For the text-containing cell, return its midpoint in [X, Y] coordinate format. 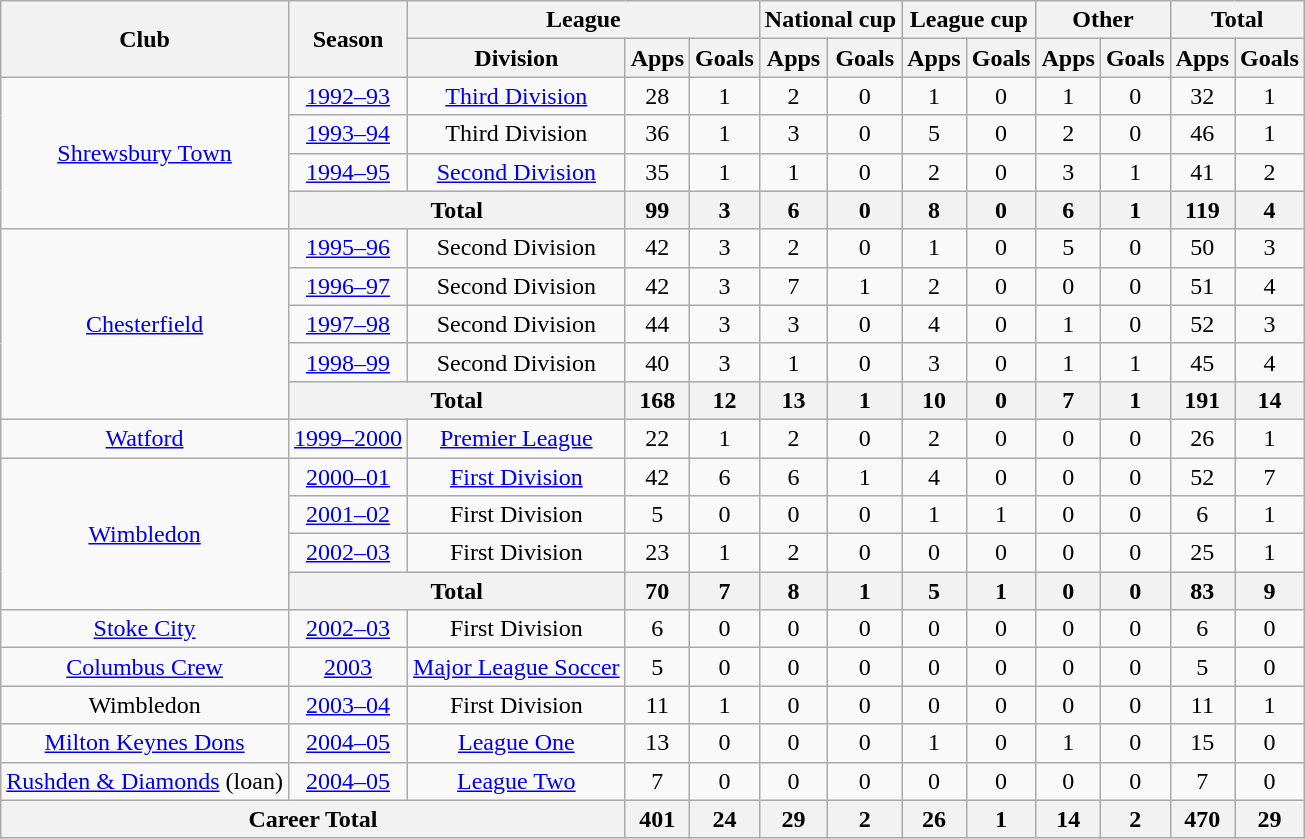
15 [1202, 743]
36 [657, 134]
24 [725, 819]
25 [1202, 553]
Career Total [313, 819]
1993–94 [348, 134]
22 [657, 438]
1992–93 [348, 96]
1996–97 [348, 286]
9 [1270, 591]
2000–01 [348, 477]
League Two [517, 781]
99 [657, 210]
51 [1202, 286]
40 [657, 362]
83 [1202, 591]
Chesterfield [145, 324]
League [584, 20]
Other [1103, 20]
70 [657, 591]
League cup [969, 20]
41 [1202, 172]
League One [517, 743]
Club [145, 39]
50 [1202, 248]
National cup [830, 20]
32 [1202, 96]
28 [657, 96]
12 [725, 400]
1997–98 [348, 324]
Premier League [517, 438]
Rushden & Diamonds (loan) [145, 781]
2003 [348, 667]
1998–99 [348, 362]
Shrewsbury Town [145, 153]
23 [657, 553]
Season [348, 39]
401 [657, 819]
470 [1202, 819]
1994–95 [348, 172]
10 [934, 400]
1999–2000 [348, 438]
Columbus Crew [145, 667]
191 [1202, 400]
46 [1202, 134]
Watford [145, 438]
Division [517, 58]
2003–04 [348, 705]
Major League Soccer [517, 667]
35 [657, 172]
45 [1202, 362]
Milton Keynes Dons [145, 743]
168 [657, 400]
1995–96 [348, 248]
44 [657, 324]
119 [1202, 210]
2001–02 [348, 515]
Stoke City [145, 629]
